Identify which cell holds the provided text, then report its (x, y) central coordinate. 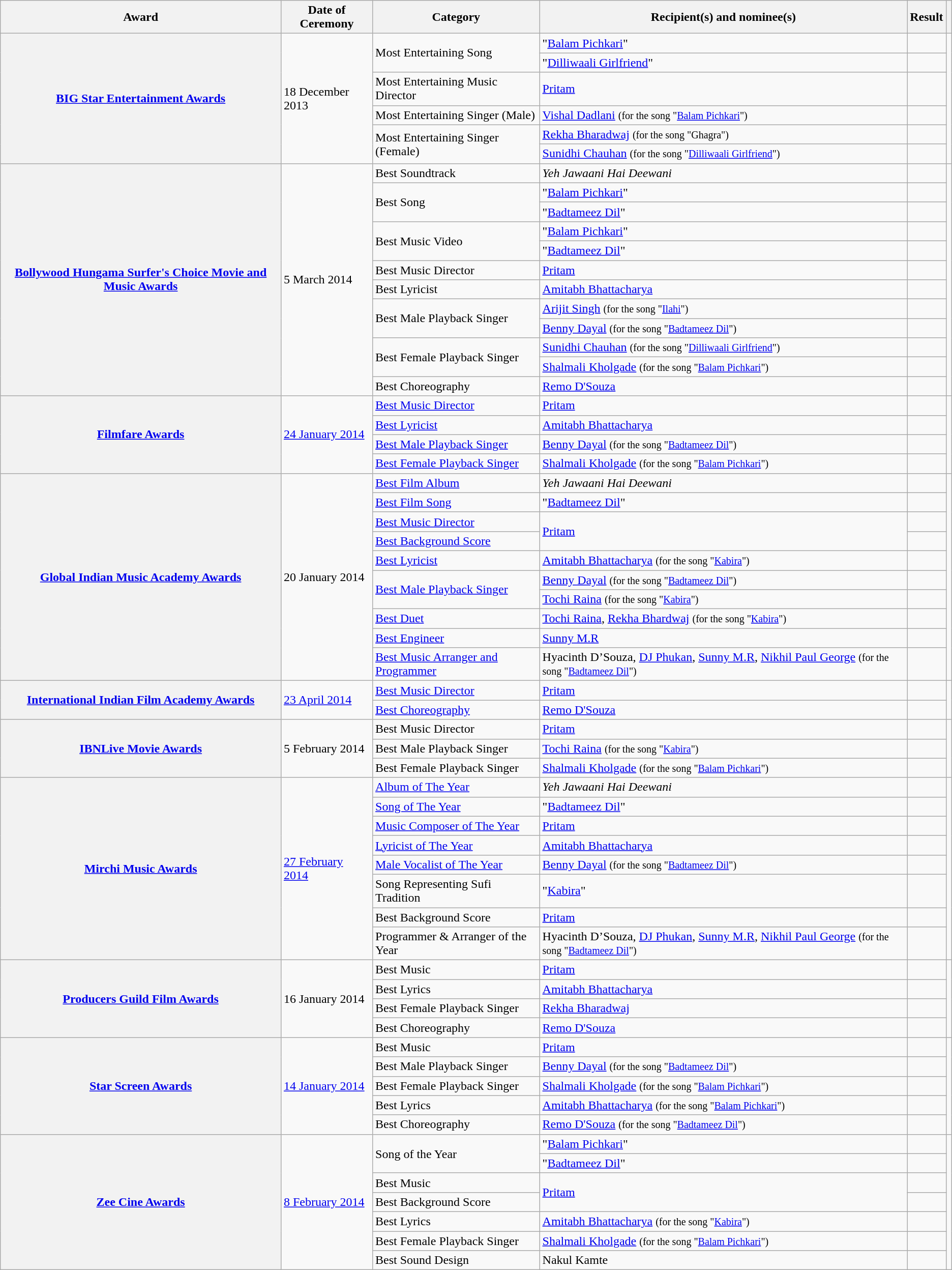
Mirchi Music Awards (141, 869)
16 January 2014 (326, 999)
"Kabira" (723, 890)
Rekha Bharadwaj (723, 1008)
Most Entertaining Music Director (457, 89)
Best Sound Design (457, 1260)
Amitabh Bhattacharya (for the song "Balam Pichkari") (723, 1105)
5 March 2014 (326, 280)
Programmer & Arranger of the Year (457, 943)
Nakul Kamte (723, 1260)
Global Indian Music Academy Awards (141, 577)
Best Film Album (457, 483)
Producers Guild Film Awards (141, 999)
Most Entertaining Song (457, 53)
Category (457, 17)
Album of The Year (457, 787)
27 February 2014 (326, 869)
Vishal Dadlani (for the song "Balam Pichkari") (723, 115)
8 February 2014 (326, 1202)
BIG Star Entertainment Awards (141, 99)
Best Film Song (457, 502)
Zee Cine Awards (141, 1202)
Award (141, 17)
Male Vocalist of The Year (457, 864)
Best Song (457, 202)
Lyricist of The Year (457, 845)
Best Music Arranger and Programmer (457, 665)
Arijit Singh (for the song "Ilahi") (723, 309)
23 April 2014 (326, 700)
IBNLive Movie Awards (141, 748)
Remo D'Souza (for the song "Badtameez Dil") (723, 1124)
24 January 2014 (326, 435)
Most Entertaining Singer (Male) (457, 115)
Song of The Year (457, 806)
Recipient(s) and nominee(s) (723, 17)
14 January 2014 (326, 1086)
Music Composer of The Year (457, 826)
Tochi Raina, Rekha Bhardwaj (for the song "Kabira") (723, 619)
International Indian Film Academy Awards (141, 700)
Most Entertaining Singer (Female) (457, 144)
Filmfare Awards (141, 435)
20 January 2014 (326, 577)
Best Soundtrack (457, 173)
Sunny M.R (723, 638)
Song Representing Sufi Tradition (457, 890)
Song of the Year (457, 1153)
5 February 2014 (326, 748)
Date of Ceremony (326, 17)
Best Music Video (457, 241)
Rekha Bharadwaj (for the song "Ghagra") (723, 134)
18 December 2013 (326, 99)
Best Duet (457, 619)
Best Engineer (457, 638)
Star Screen Awards (141, 1086)
Result (927, 17)
"Dilliwaali Girlfriend" (723, 63)
Bollywood Hungama Surfer's Choice Movie and Music Awards (141, 280)
